Provide the (X, Y) coordinate of the cell's center where the given text is located.  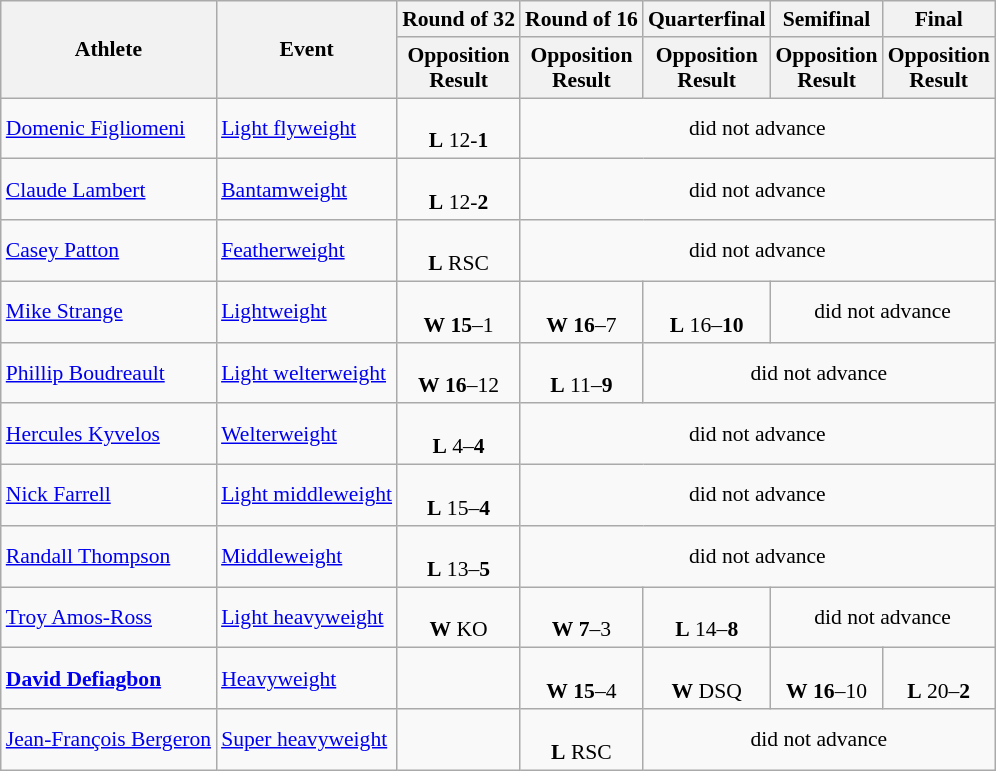
L 15–4 (458, 496)
L 12-1 (458, 128)
Lightweight (306, 312)
Phillip Boudreault (108, 372)
L 11–9 (582, 372)
Troy Amos-Ross (108, 618)
Heavyweight (306, 678)
W 16–12 (458, 372)
Hercules Kyvelos (108, 434)
W 7–3 (582, 618)
W KO (458, 618)
W DSQ (707, 678)
Middleweight (306, 556)
Randall Thompson (108, 556)
Round of 16 (582, 19)
Bantamweight (306, 190)
Claude Lambert (108, 190)
L 4–4 (458, 434)
W 16–7 (582, 312)
L 16–10 (707, 312)
Final (939, 19)
David Defiagbon (108, 678)
Nick Farrell (108, 496)
Welterweight (306, 434)
W 15–4 (582, 678)
Mike Strange (108, 312)
Quarterfinal (707, 19)
Light flyweight (306, 128)
L 12-2 (458, 190)
Domenic Figliomeni (108, 128)
L 14–8 (707, 618)
Light welterweight (306, 372)
L 13–5 (458, 556)
W 15–1 (458, 312)
L 20–2 (939, 678)
Light middleweight (306, 496)
W 16–10 (827, 678)
Super heavyweight (306, 740)
Event (306, 50)
Light heavyweight (306, 618)
Athlete (108, 50)
Jean-François Bergeron (108, 740)
Featherweight (306, 250)
Casey Patton (108, 250)
Round of 32 (458, 19)
Semifinal (827, 19)
